Find where the given text appears and provide that cell's center as [x, y] coordinate. 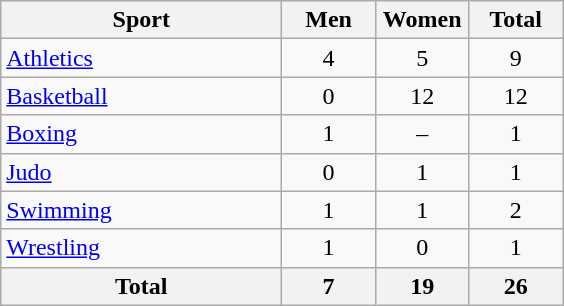
Women [422, 20]
– [422, 134]
Judo [142, 172]
Men [329, 20]
26 [516, 286]
5 [422, 58]
19 [422, 286]
Wrestling [142, 248]
2 [516, 210]
Basketball [142, 96]
Boxing [142, 134]
4 [329, 58]
9 [516, 58]
Athletics [142, 58]
Swimming [142, 210]
Sport [142, 20]
7 [329, 286]
